Capture the cell that displays the provided text and extract its [x, y] central coordinate. 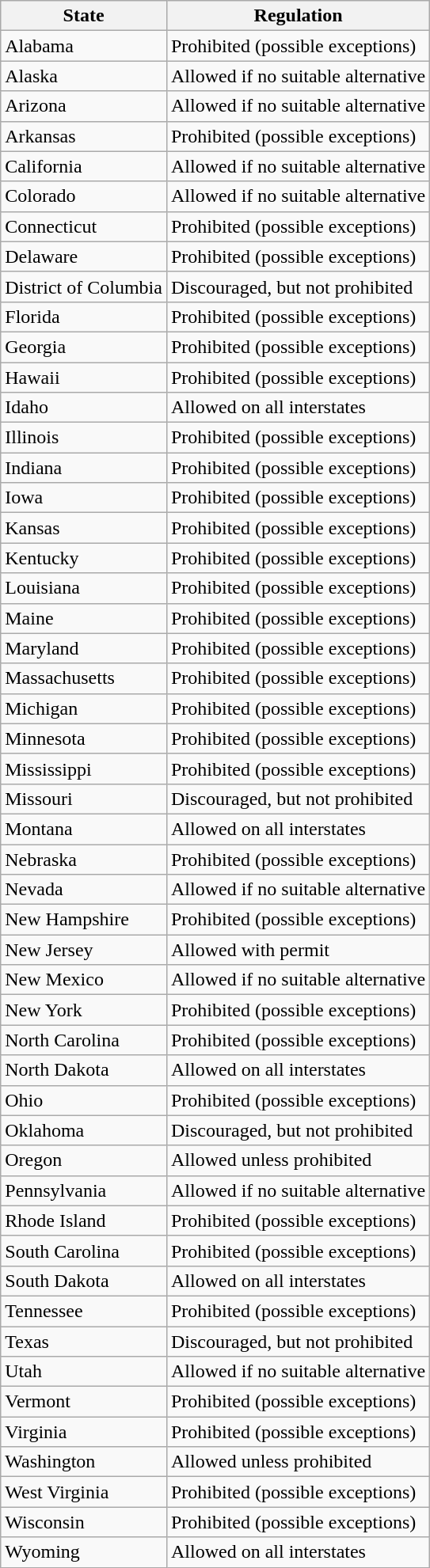
South Dakota [84, 1281]
Wisconsin [84, 1522]
Delaware [84, 256]
New Hampshire [84, 920]
New Jersey [84, 950]
Virginia [84, 1432]
Washington [84, 1462]
Ohio [84, 1100]
New York [84, 1010]
Tennessee [84, 1311]
Vermont [84, 1402]
Arkansas [84, 136]
Kansas [84, 528]
Montana [84, 829]
Illinois [84, 438]
Maryland [84, 648]
Oregon [84, 1160]
Maine [84, 618]
Alabama [84, 46]
New Mexico [84, 980]
Utah [84, 1372]
Nevada [84, 890]
Indiana [84, 468]
Wyoming [84, 1552]
Rhode Island [84, 1221]
Florida [84, 317]
Michigan [84, 708]
Regulation [298, 16]
Texas [84, 1342]
Missouri [84, 799]
Alaska [84, 76]
District of Columbia [84, 287]
California [84, 166]
Massachusetts [84, 678]
West Virginia [84, 1492]
Pennsylvania [84, 1190]
Iowa [84, 498]
Oklahoma [84, 1130]
State [84, 16]
Minnesota [84, 738]
Louisiana [84, 588]
Idaho [84, 408]
Hawaii [84, 378]
Connecticut [84, 226]
North Dakota [84, 1070]
North Carolina [84, 1040]
Georgia [84, 347]
Nebraska [84, 859]
Kentucky [84, 558]
Colorado [84, 196]
Arizona [84, 106]
Mississippi [84, 769]
South Carolina [84, 1251]
Allowed with permit [298, 950]
